Extract the (X, Y) coordinate from the center of the cell holding the provided text.  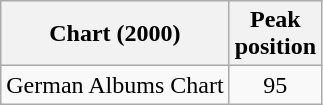
German Albums Chart (115, 85)
95 (275, 85)
Peakposition (275, 34)
Chart (2000) (115, 34)
